Locate the cell with the specified text and output its [x, y] center coordinate. 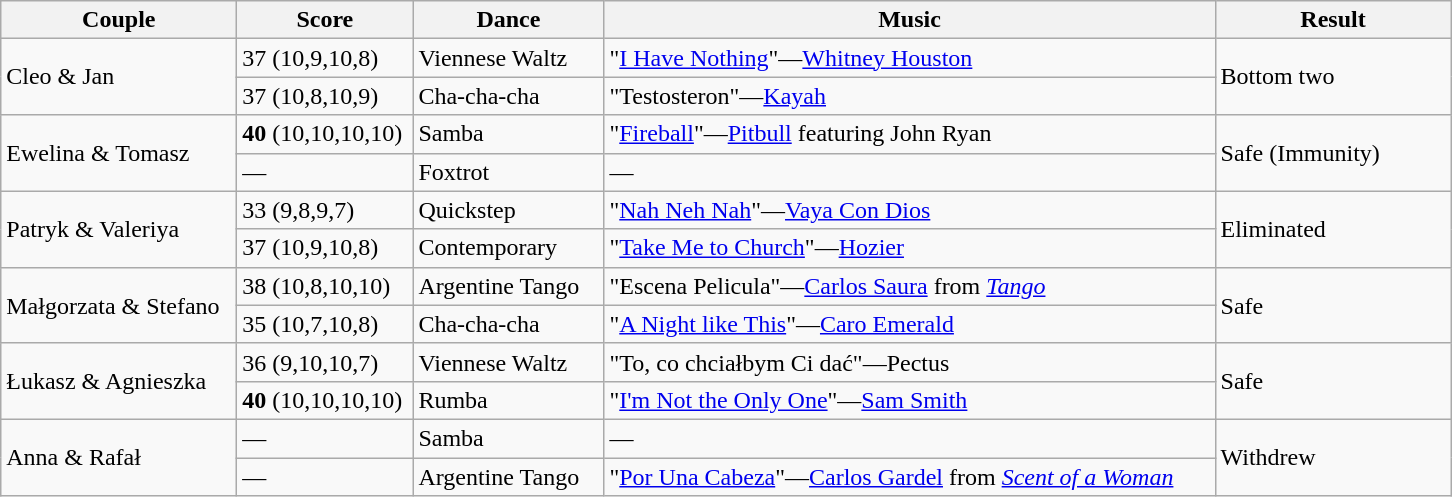
"I'm Not the Only One"—Sam Smith [910, 400]
Anna & Rafał [119, 457]
Rumba [508, 400]
"Escena Pelicula"—Carlos Saura from Tango [910, 286]
Safe (Immunity) [1333, 153]
Bottom two [1333, 77]
"Nah Neh Nah"—Vaya Con Dios [910, 210]
33 (9,8,9,7) [325, 210]
Łukasz & Agnieszka [119, 381]
37 (10,8,10,9) [325, 96]
35 (10,7,10,8) [325, 324]
"Take Me to Church"—Hozier [910, 248]
Patryk & Valeriya [119, 229]
Eliminated [1333, 229]
"Testosteron"—Kayah [910, 96]
"Fireball"—Pitbull featuring John Ryan [910, 134]
Dance [508, 20]
Music [910, 20]
"To, co chciałbym Ci dać"—Pectus [910, 362]
Score [325, 20]
38 (10,8,10,10) [325, 286]
Małgorzata & Stefano [119, 305]
36 (9,10,10,7) [325, 362]
Withdrew [1333, 457]
"Por Una Cabeza"—Carlos Gardel from Scent of a Woman [910, 477]
Result [1333, 20]
"A Night like This"—Caro Emerald [910, 324]
Cleo & Jan [119, 77]
Couple [119, 20]
Foxtrot [508, 172]
Quickstep [508, 210]
Contemporary [508, 248]
Ewelina & Tomasz [119, 153]
"I Have Nothing"—Whitney Houston [910, 58]
